Locate the cell with the specified text and output its [X, Y] center coordinate. 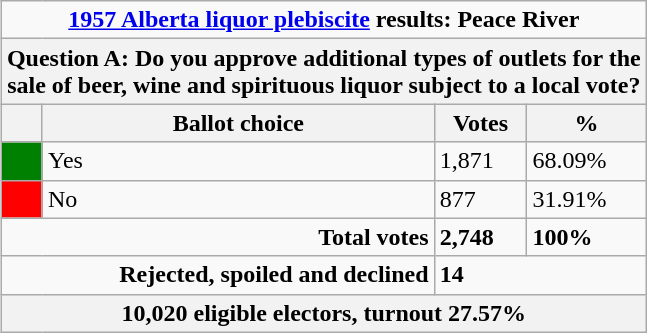
877 [480, 199]
Total votes [218, 237]
2,748 [480, 237]
Question A: Do you approve additional types of outlets for the sale of beer, wine and spirituous liquor subject to a local vote? [324, 72]
Votes [480, 123]
1957 Alberta liquor plebiscite results: Peace River [324, 20]
Yes [238, 161]
14 [540, 275]
Rejected, spoiled and declined [218, 275]
1,871 [480, 161]
No [238, 199]
68.09% [586, 161]
% [586, 123]
10,020 eligible electors, turnout 27.57% [324, 313]
100% [586, 237]
31.91% [586, 199]
Ballot choice [238, 123]
